Identify which cell holds the provided text, then report its (x, y) central coordinate. 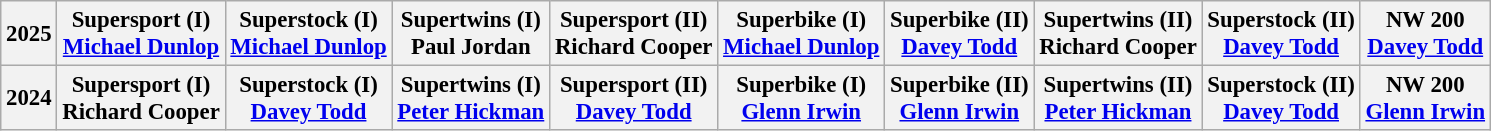
Supertwins (I) Peter Hickman (471, 98)
Superbike (I) Glenn Irwin (802, 98)
NW 200 Glenn Irwin (1425, 98)
Supersport (II) Davey Todd (634, 98)
Superbike (I) Michael Dunlop (802, 34)
2024 (29, 98)
Supersport (II) Richard Cooper (634, 34)
Supertwins (II) Peter Hickman (1118, 98)
Superbike (II) Glenn Irwin (960, 98)
Superstock (I) Davey Todd (308, 98)
Superbike (II) Davey Todd (960, 34)
Superstock (I) Michael Dunlop (308, 34)
2025 (29, 34)
Supertwins (II) Richard Cooper (1118, 34)
NW 200 Davey Todd (1425, 34)
Supersport (I) Richard Cooper (141, 98)
Supertwins (I) Paul Jordan (471, 34)
Supersport (I) Michael Dunlop (141, 34)
